Detect which cell encompasses the target text, then output its [x, y] center coordinate. 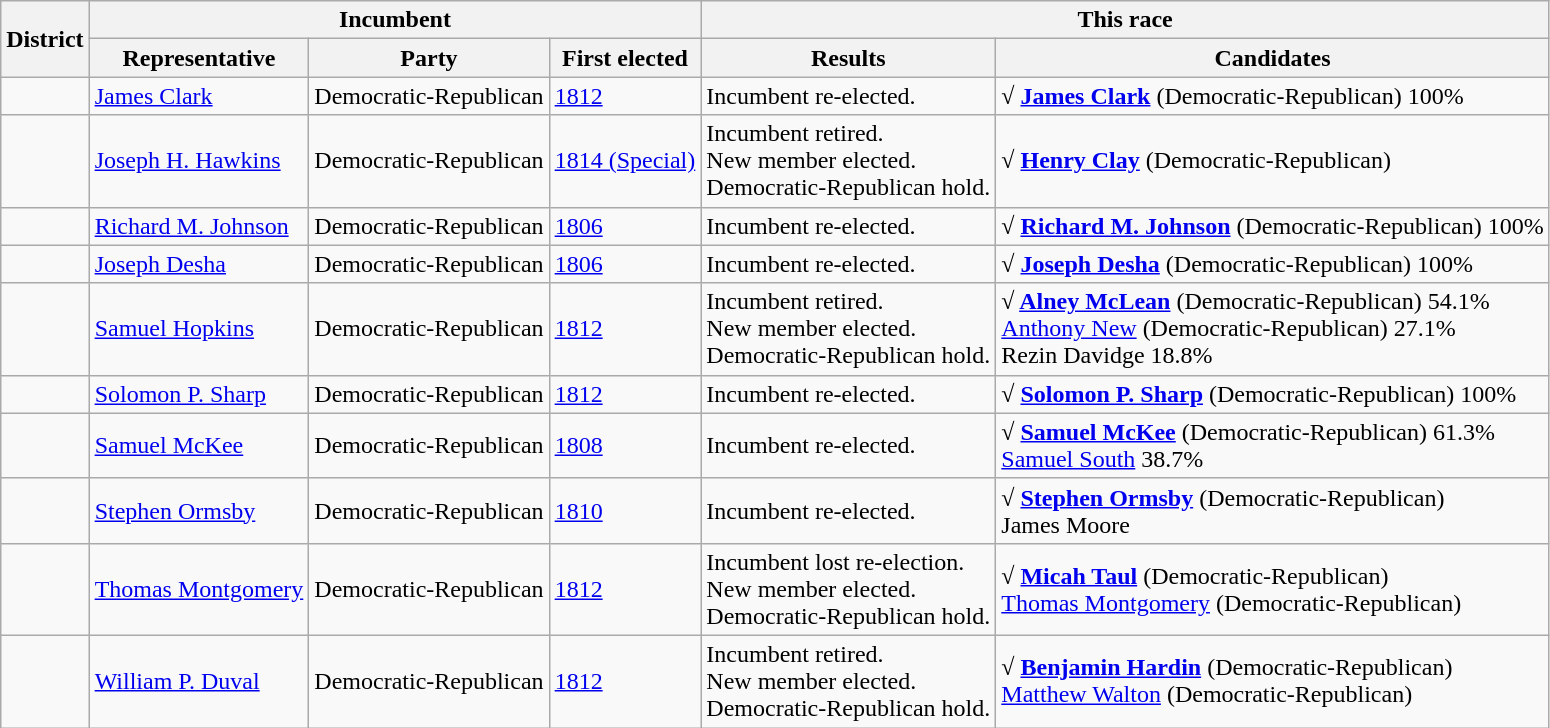
William P. Duval [199, 681]
District [45, 39]
1808 [625, 446]
Results [848, 58]
Thomas Montgomery [199, 589]
√ Alney McLean (Democratic-Republican) 54.1%Anthony New (Democratic-Republican) 27.1%Rezin Davidge 18.8% [1273, 329]
1814 (Special) [625, 161]
Candidates [1273, 58]
James Clark [199, 96]
√ Samuel McKee (Democratic-Republican) 61.3%Samuel South 38.7% [1273, 446]
√ James Clark (Democratic-Republican) 100% [1273, 96]
Incumbent [395, 20]
√ Solomon P. Sharp (Democratic-Republican) 100% [1273, 394]
√ Micah Taul (Democratic-Republican)Thomas Montgomery (Democratic-Republican) [1273, 589]
√ Joseph Desha (Democratic-Republican) 100% [1273, 264]
This race [1125, 20]
√ Henry Clay (Democratic-Republican) [1273, 161]
First elected [625, 58]
Stephen Ormsby [199, 510]
√ Richard M. Johnson (Democratic-Republican) 100% [1273, 226]
Samuel McKee [199, 446]
√ Stephen Ormsby (Democratic-Republican)James Moore [1273, 510]
√ Benjamin Hardin (Democratic-Republican)Matthew Walton (Democratic-Republican) [1273, 681]
Party [429, 58]
Joseph Desha [199, 264]
Samuel Hopkins [199, 329]
Solomon P. Sharp [199, 394]
Incumbent lost re-election.New member elected.Democratic-Republican hold. [848, 589]
Richard M. Johnson [199, 226]
Representative [199, 58]
Joseph H. Hawkins [199, 161]
1810 [625, 510]
